Return (x, y) of the center of cell containing provided text 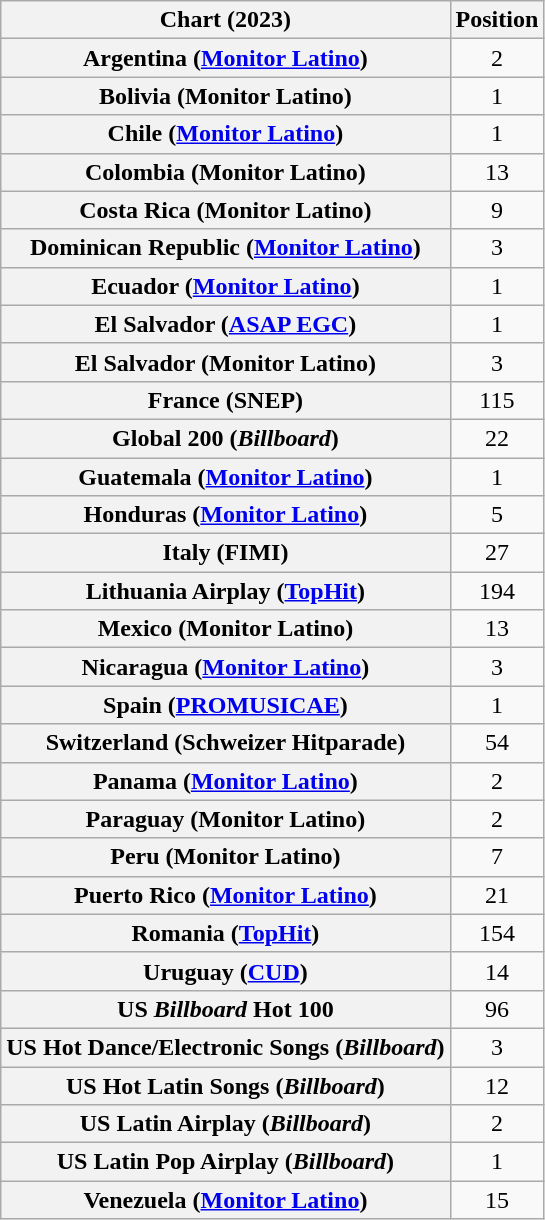
54 (497, 743)
96 (497, 1009)
154 (497, 933)
Romania (TopHit) (226, 933)
Chart (2023) (226, 20)
US Latin Pop Airplay (Billboard) (226, 1162)
Spain (PROMUSICAE) (226, 705)
US Latin Airplay (Billboard) (226, 1124)
Bolivia (Monitor Latino) (226, 96)
5 (497, 515)
Paraguay (Monitor Latino) (226, 819)
Argentina (Monitor Latino) (226, 58)
US Billboard Hot 100 (226, 1009)
Venezuela (Monitor Latino) (226, 1200)
21 (497, 895)
115 (497, 400)
27 (497, 553)
194 (497, 591)
Nicaragua (Monitor Latino) (226, 667)
Guatemala (Monitor Latino) (226, 477)
14 (497, 971)
Global 200 (Billboard) (226, 438)
Ecuador (Monitor Latino) (226, 286)
Uruguay (CUD) (226, 971)
Puerto Rico (Monitor Latino) (226, 895)
Colombia (Monitor Latino) (226, 172)
Chile (Monitor Latino) (226, 134)
El Salvador (ASAP EGC) (226, 324)
22 (497, 438)
Panama (Monitor Latino) (226, 781)
Costa Rica (Monitor Latino) (226, 210)
US Hot Latin Songs (Billboard) (226, 1085)
Dominican Republic (Monitor Latino) (226, 248)
Position (497, 20)
Switzerland (Schweizer Hitparade) (226, 743)
Mexico (Monitor Latino) (226, 629)
9 (497, 210)
7 (497, 857)
Peru (Monitor Latino) (226, 857)
12 (497, 1085)
France (SNEP) (226, 400)
Lithuania Airplay (TopHit) (226, 591)
El Salvador (Monitor Latino) (226, 362)
Italy (FIMI) (226, 553)
Honduras (Monitor Latino) (226, 515)
US Hot Dance/Electronic Songs (Billboard) (226, 1047)
15 (497, 1200)
